Locate the cell with the specified text and output its (X, Y) center coordinate. 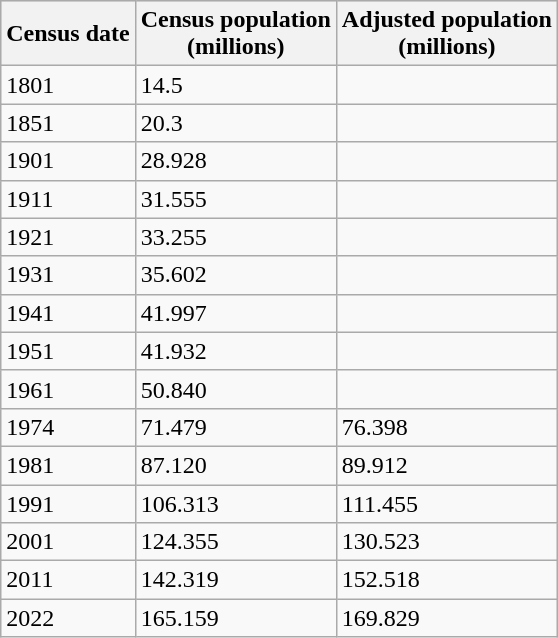
1981 (68, 465)
130.523 (446, 542)
2001 (68, 542)
41.932 (236, 351)
41.997 (236, 313)
111.455 (446, 503)
76.398 (446, 427)
1974 (68, 427)
2022 (68, 618)
1951 (68, 351)
124.355 (236, 542)
1911 (68, 199)
14.5 (236, 85)
2011 (68, 580)
1931 (68, 275)
35.602 (236, 275)
1961 (68, 389)
169.829 (446, 618)
Census date (68, 34)
1851 (68, 123)
87.120 (236, 465)
1921 (68, 237)
106.313 (236, 503)
28.928 (236, 161)
33.255 (236, 237)
1941 (68, 313)
20.3 (236, 123)
1801 (68, 85)
Adjusted population (millions) (446, 34)
152.518 (446, 580)
31.555 (236, 199)
1901 (68, 161)
Census population (millions) (236, 34)
165.159 (236, 618)
1991 (68, 503)
142.319 (236, 580)
50.840 (236, 389)
89.912 (446, 465)
71.479 (236, 427)
